Identify which cell holds the provided text, then report its [X, Y] central coordinate. 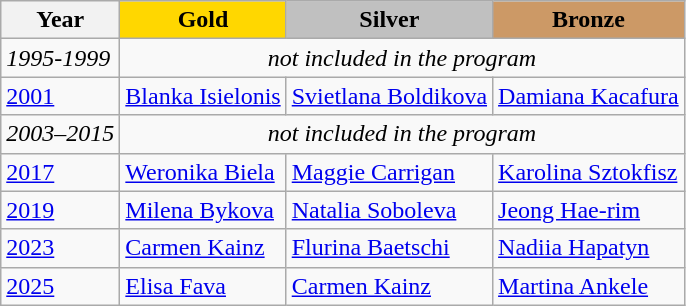
Year [60, 20]
2001 [60, 96]
Natalia Soboleva [389, 210]
Blanka Isielonis [203, 96]
Silver [389, 20]
Karolina Sztokfisz [589, 172]
Damiana Kacafura [589, 96]
Milena Bykova [203, 210]
Jeong Hae-rim [589, 210]
Flurina Baetschi [389, 248]
Martina Ankele [589, 286]
Weronika Biela [203, 172]
Svietlana Boldikova [389, 96]
Elisa Fava [203, 286]
2023 [60, 248]
2003–2015 [60, 134]
1995-1999 [60, 58]
2025 [60, 286]
Bronze [589, 20]
2019 [60, 210]
2017 [60, 172]
Gold [203, 20]
Nadiia Hapatyn [589, 248]
Maggie Carrigan [389, 172]
